Provide the (X, Y) coordinate of the cell's center where the given text is located.  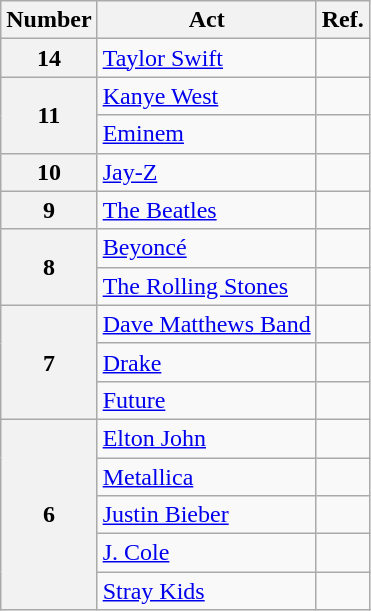
8 (49, 267)
Future (206, 400)
Act (206, 20)
J. Cole (206, 553)
The Rolling Stones (206, 286)
Beyoncé (206, 248)
The Beatles (206, 210)
Justin Bieber (206, 515)
Drake (206, 362)
Eminem (206, 134)
11 (49, 115)
Jay-Z (206, 172)
Ref. (342, 20)
Number (49, 20)
Dave Matthews Band (206, 324)
Stray Kids (206, 591)
14 (49, 58)
10 (49, 172)
Metallica (206, 477)
6 (49, 514)
Taylor Swift (206, 58)
9 (49, 210)
Elton John (206, 438)
Kanye West (206, 96)
7 (49, 362)
